Identify which cell holds the provided text, then report its [X, Y] central coordinate. 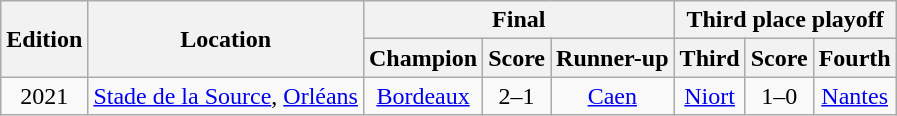
Runner-up [613, 58]
Stade de la Source, Orléans [226, 96]
2021 [44, 96]
Champion [422, 58]
Third place playoff [785, 20]
2–1 [517, 96]
Third [710, 58]
1–0 [779, 96]
Fourth [854, 58]
Nantes [854, 96]
Location [226, 39]
Bordeaux [422, 96]
Final [518, 20]
Niort [710, 96]
Edition [44, 39]
Caen [613, 96]
